Capture the cell that displays the provided text and extract its [X, Y] central coordinate. 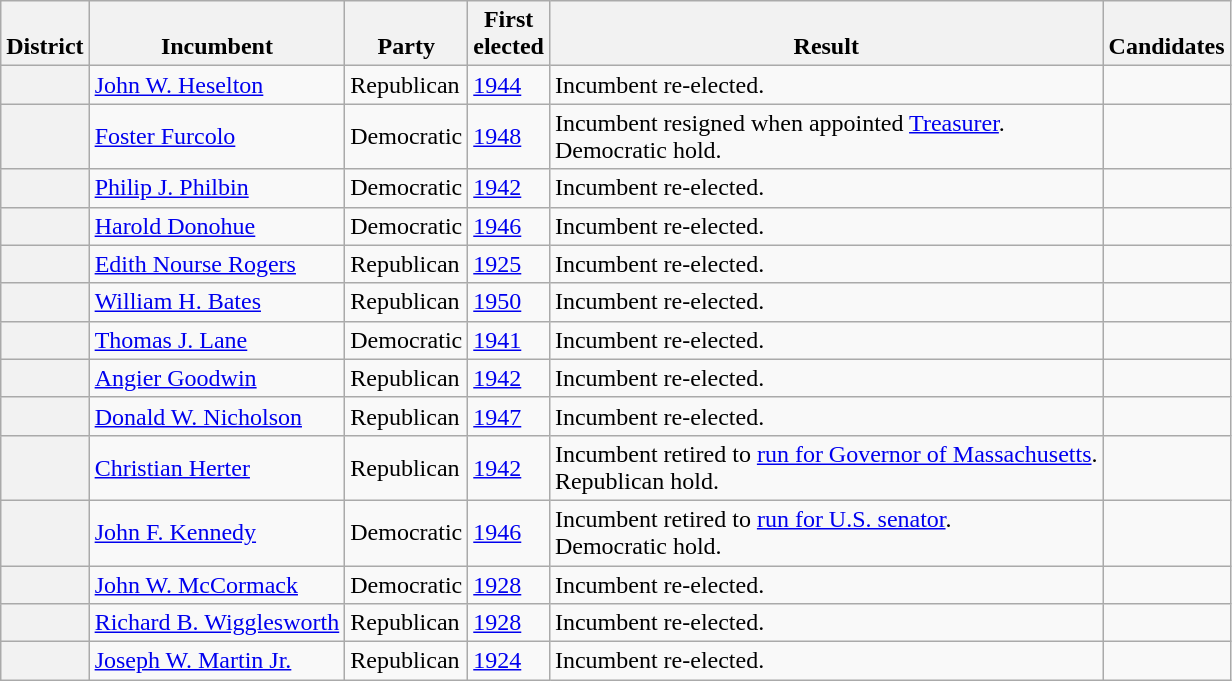
Incumbent retired to run for U.S. senator.Democratic hold. [826, 532]
John W. Heselton [217, 85]
Foster Furcolo [217, 136]
Angier Goodwin [217, 378]
1950 [509, 302]
William H. Bates [217, 302]
Christian Herter [217, 468]
Firstelected [509, 34]
Incumbent resigned when appointed Treasurer.Democratic hold. [826, 136]
Thomas J. Lane [217, 340]
1941 [509, 340]
Richard B. Wigglesworth [217, 623]
Result [826, 34]
Incumbent retired to run for Governor of Massachusetts.Republican hold. [826, 468]
Party [406, 34]
John W. McCormack [217, 585]
1925 [509, 264]
Harold Donohue [217, 226]
1924 [509, 661]
1944 [509, 85]
Joseph W. Martin Jr. [217, 661]
Edith Nourse Rogers [217, 264]
Philip J. Philbin [217, 188]
District [45, 34]
John F. Kennedy [217, 532]
Candidates [1166, 34]
Donald W. Nicholson [217, 416]
Incumbent [217, 34]
1948 [509, 136]
1947 [509, 416]
